Return [X, Y] of the center of cell containing provided text 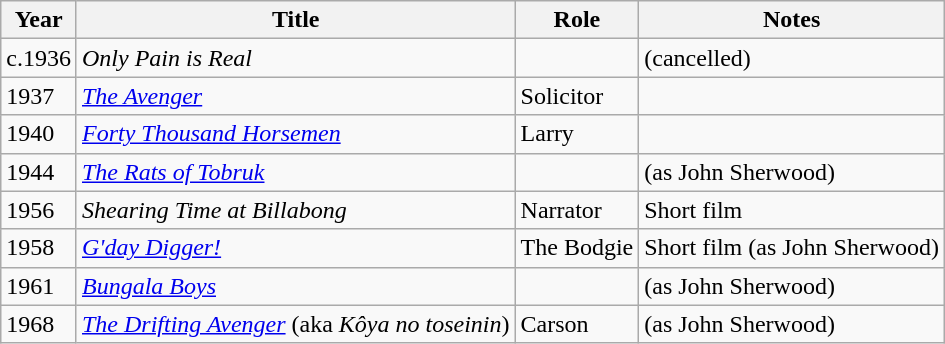
Notes [792, 20]
Solicitor [577, 96]
Role [577, 20]
The Drifting Avenger (aka Kôya no toseinin) [296, 324]
Forty Thousand Horsemen [296, 134]
Year [39, 20]
Short film [792, 210]
1940 [39, 134]
1961 [39, 286]
1944 [39, 172]
(cancelled) [792, 58]
Only Pain is Real [296, 58]
1968 [39, 324]
The Avenger [296, 96]
Title [296, 20]
Carson [577, 324]
1937 [39, 96]
1956 [39, 210]
The Bodgie [577, 248]
Narrator [577, 210]
c.1936 [39, 58]
Short film (as John Sherwood) [792, 248]
Shearing Time at Billabong [296, 210]
Larry [577, 134]
The Rats of Tobruk [296, 172]
G'day Digger! [296, 248]
Bungala Boys [296, 286]
1958 [39, 248]
